Find where the given text appears and provide that cell's center as (x, y) coordinate. 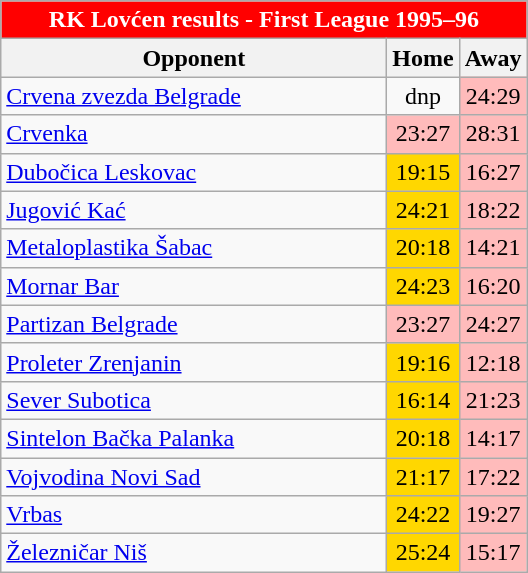
Proleter Zrenjanin (194, 362)
19:15 (423, 172)
16:14 (423, 400)
Partizan Belgrade (194, 324)
Dubočica Leskovac (194, 172)
24:23 (423, 286)
24:27 (493, 324)
24:22 (423, 515)
19:27 (493, 515)
Železničar Niš (194, 553)
Opponent (194, 58)
Away (493, 58)
Home (423, 58)
17:22 (493, 477)
15:17 (493, 553)
14:21 (493, 248)
16:27 (493, 172)
RK Lovćen results - First League 1995–96 (264, 20)
Jugović Kać (194, 210)
28:31 (493, 134)
Sever Subotica (194, 400)
Vrbas (194, 515)
Sintelon Bačka Palanka (194, 438)
dnp (423, 96)
Metaloplastika Šabac (194, 248)
16:20 (493, 286)
19:16 (423, 362)
Mornar Bar (194, 286)
24:21 (423, 210)
14:17 (493, 438)
Crvena zvezda Belgrade (194, 96)
25:24 (423, 553)
Vojvodina Novi Sad (194, 477)
18:22 (493, 210)
Crvenka (194, 134)
21:17 (423, 477)
21:23 (493, 400)
24:29 (493, 96)
12:18 (493, 362)
